Pinpoint the cell where the given text exists, returning its [x, y] midpoint coordinate. 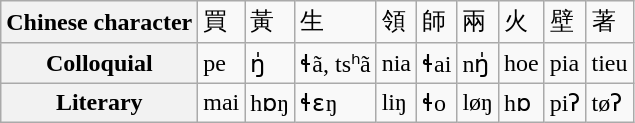
壁 [565, 22]
hɒŋ [270, 103]
nŋ̍ [478, 63]
mai [222, 103]
生 [336, 22]
著 [610, 22]
ɬɛŋ [336, 103]
ɬo [437, 103]
tieu [610, 63]
pia [565, 63]
黃 [270, 22]
Literary [100, 103]
師 [437, 22]
løŋ [478, 103]
Chinese character [100, 22]
領 [396, 22]
tøʔ [610, 103]
兩 [478, 22]
liŋ [396, 103]
piʔ [565, 103]
ɬai [437, 63]
買 [222, 22]
hɒ [522, 103]
ɬã, tsʰã [336, 63]
Colloquial [100, 63]
pe [222, 63]
nia [396, 63]
hoe [522, 63]
ŋ̍ [270, 63]
火 [522, 22]
